Return the (x, y) coordinate for the center point of the cell that contains the specified text.  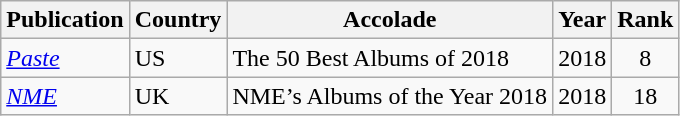
Year (582, 20)
Rank (646, 20)
18 (646, 96)
US (178, 58)
UK (178, 96)
The 50 Best Albums of 2018 (390, 58)
Publication (65, 20)
NME’s Albums of the Year 2018 (390, 96)
NME (65, 96)
Accolade (390, 20)
8 (646, 58)
Country (178, 20)
Paste (65, 58)
